Return the [X, Y] coordinate for the center point of the cell that contains the specified text.  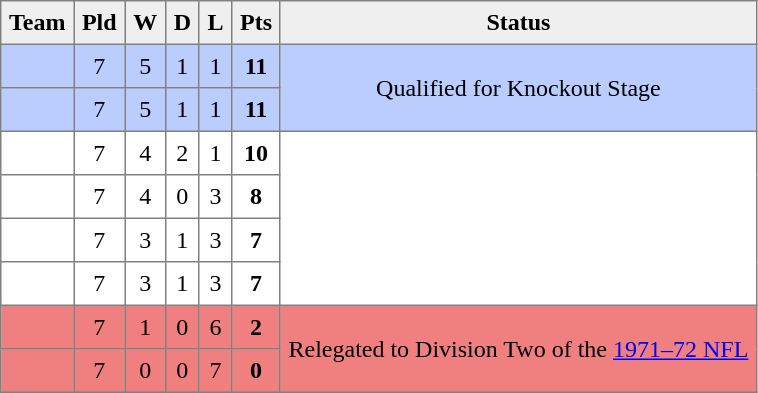
Team [38, 23]
Status [518, 23]
Pld [100, 23]
Pts [256, 23]
10 [256, 153]
8 [256, 197]
Relegated to Division Two of the 1971–72 NFL [518, 348]
L [216, 23]
Qualified for Knockout Stage [518, 88]
6 [216, 327]
W [145, 23]
D [182, 23]
